Output the (X, Y) coordinate of the center of the cell containing the given text.  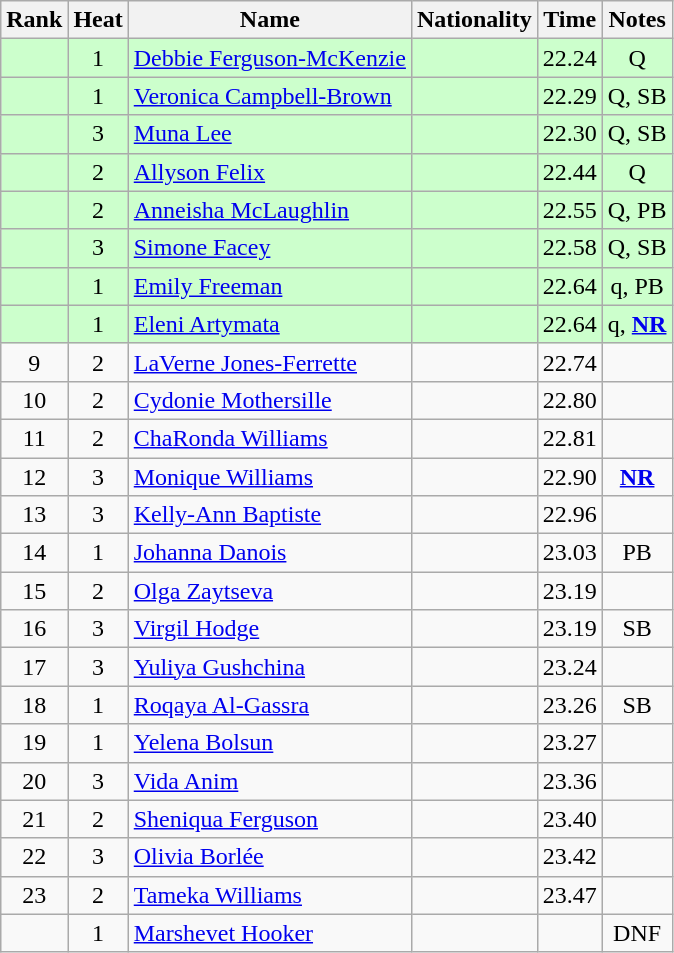
Heat (98, 20)
Olivia Borlée (270, 857)
22.58 (570, 248)
q, NR (637, 324)
12 (34, 477)
Notes (637, 20)
14 (34, 553)
Roqaya Al-Gassra (270, 705)
Emily Freeman (270, 286)
9 (34, 362)
22.80 (570, 400)
NR (637, 477)
Johanna Danois (270, 553)
PB (637, 553)
Cydonie Mothersille (270, 400)
Rank (34, 20)
Yelena Bolsun (270, 743)
Marshevet Hooker (270, 933)
Anneisha McLaughlin (270, 210)
Name (270, 20)
23 (34, 895)
21 (34, 819)
Eleni Artymata (270, 324)
LaVerne Jones-Ferrette (270, 362)
Veronica Campbell-Brown (270, 96)
23.47 (570, 895)
22.24 (570, 58)
Vida Anim (270, 781)
Allyson Felix (270, 172)
Yuliya Gushchina (270, 667)
15 (34, 591)
11 (34, 438)
19 (34, 743)
Tameka Williams (270, 895)
13 (34, 515)
23.26 (570, 705)
23.36 (570, 781)
22.44 (570, 172)
23.40 (570, 819)
22 (34, 857)
Simone Facey (270, 248)
23.27 (570, 743)
22.55 (570, 210)
23.24 (570, 667)
Sheniqua Ferguson (270, 819)
ChaRonda Williams (270, 438)
q, PB (637, 286)
22.30 (570, 134)
Olga Zaytseva (270, 591)
16 (34, 629)
22.29 (570, 96)
DNF (637, 933)
17 (34, 667)
20 (34, 781)
Muna Lee (270, 134)
Debbie Ferguson-McKenzie (270, 58)
10 (34, 400)
Monique Williams (270, 477)
Time (570, 20)
Nationality (474, 20)
Q, PB (637, 210)
18 (34, 705)
23.42 (570, 857)
22.90 (570, 477)
22.74 (570, 362)
Virgil Hodge (270, 629)
23.03 (570, 553)
22.96 (570, 515)
22.81 (570, 438)
Kelly-Ann Baptiste (270, 515)
